Locate the cell with the specified text and output its (x, y) center coordinate. 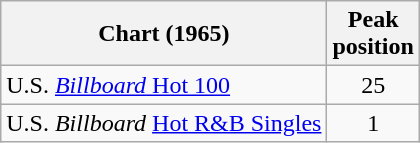
1 (373, 123)
U.S. Billboard Hot 100 (164, 85)
25 (373, 85)
Peakposition (373, 34)
Chart (1965) (164, 34)
U.S. Billboard Hot R&B Singles (164, 123)
